Scan for the cell matching the given text and deliver its (x, y) coordinate at center. 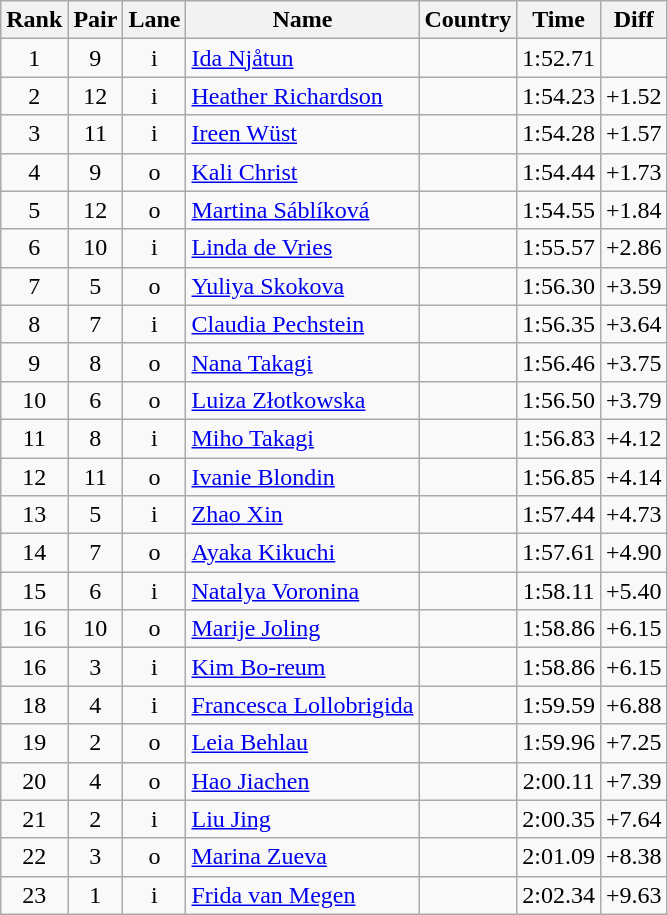
1:56.30 (559, 286)
+6.88 (634, 705)
+1.52 (634, 96)
Kim Bo-reum (302, 667)
+7.39 (634, 781)
15 (34, 591)
+8.38 (634, 857)
Marina Zueva (302, 857)
Ayaka Kikuchi (302, 553)
Rank (34, 20)
2:00.35 (559, 819)
2:00.11 (559, 781)
20 (34, 781)
1:56.83 (559, 438)
+2.86 (634, 248)
1:54.55 (559, 210)
+3.79 (634, 400)
23 (34, 895)
+4.14 (634, 477)
Name (302, 20)
+5.40 (634, 591)
Claudia Pechstein (302, 324)
+7.25 (634, 743)
21 (34, 819)
1:55.57 (559, 248)
+4.73 (634, 515)
Diff (634, 20)
Zhao Xin (302, 515)
Luiza Złotkowska (302, 400)
1:56.50 (559, 400)
Ivanie Blondin (302, 477)
13 (34, 515)
18 (34, 705)
Linda de Vries (302, 248)
+4.90 (634, 553)
Martina Sáblíková (302, 210)
1:52.71 (559, 58)
2:02.34 (559, 895)
Country (468, 20)
1:57.44 (559, 515)
19 (34, 743)
+3.75 (634, 362)
1:56.35 (559, 324)
+3.64 (634, 324)
14 (34, 553)
Ida Njåtun (302, 58)
Pair (96, 20)
1:59.59 (559, 705)
Lane (154, 20)
Miho Takagi (302, 438)
1:56.85 (559, 477)
Kali Christ (302, 172)
Leia Behlau (302, 743)
1:59.96 (559, 743)
Heather Richardson (302, 96)
+7.64 (634, 819)
+1.84 (634, 210)
+1.73 (634, 172)
1:54.28 (559, 134)
+9.63 (634, 895)
1:54.44 (559, 172)
1:54.23 (559, 96)
1:57.61 (559, 553)
Natalya Voronina (302, 591)
Nana Takagi (302, 362)
Francesca Lollobrigida (302, 705)
+4.12 (634, 438)
Time (559, 20)
1:58.11 (559, 591)
+3.59 (634, 286)
2:01.09 (559, 857)
1:56.46 (559, 362)
Marije Joling (302, 629)
22 (34, 857)
Ireen Wüst (302, 134)
+1.57 (634, 134)
Hao Jiachen (302, 781)
Liu Jing (302, 819)
Yuliya Skokova (302, 286)
Frida van Megen (302, 895)
